For the text-containing cell, return its midpoint in (X, Y) coordinate format. 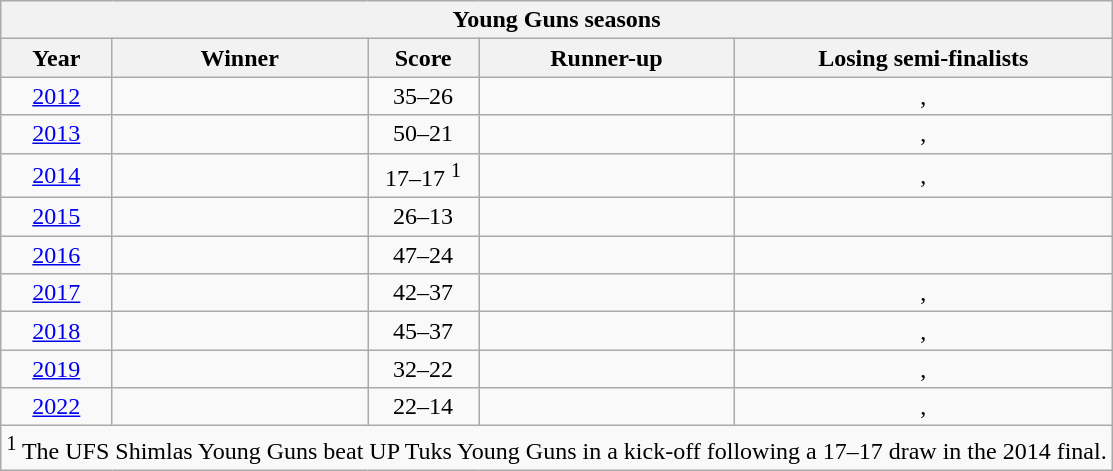
42–37 (424, 293)
Year (56, 58)
2012 (56, 96)
32–22 (424, 369)
2017 (56, 293)
Young Guns seasons (557, 20)
2014 (56, 176)
2015 (56, 217)
17–17 1 (424, 176)
47–24 (424, 255)
2022 (56, 407)
Losing semi-finalists (923, 58)
22–14 (424, 407)
2019 (56, 369)
2013 (56, 134)
50–21 (424, 134)
2018 (56, 331)
Winner (240, 58)
1 The UFS Shimlas Young Guns beat UP Tuks Young Guns in a kick-off following a 17–17 draw in the 2014 final. (557, 448)
Score (424, 58)
35–26 (424, 96)
2016 (56, 255)
45–37 (424, 331)
Runner-up (607, 58)
26–13 (424, 217)
